Find where the given text appears and provide that cell's center as [X, Y] coordinate. 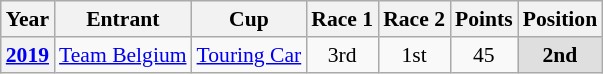
Race 2 [414, 19]
2nd [560, 55]
1st [414, 55]
Race 1 [342, 19]
2019 [28, 55]
Touring Car [250, 55]
Position [560, 19]
Entrant [123, 19]
Points [484, 19]
3rd [342, 55]
Cup [250, 19]
45 [484, 55]
Team Belgium [123, 55]
Year [28, 19]
